Detect which cell encompasses the target text, then output its (X, Y) center coordinate. 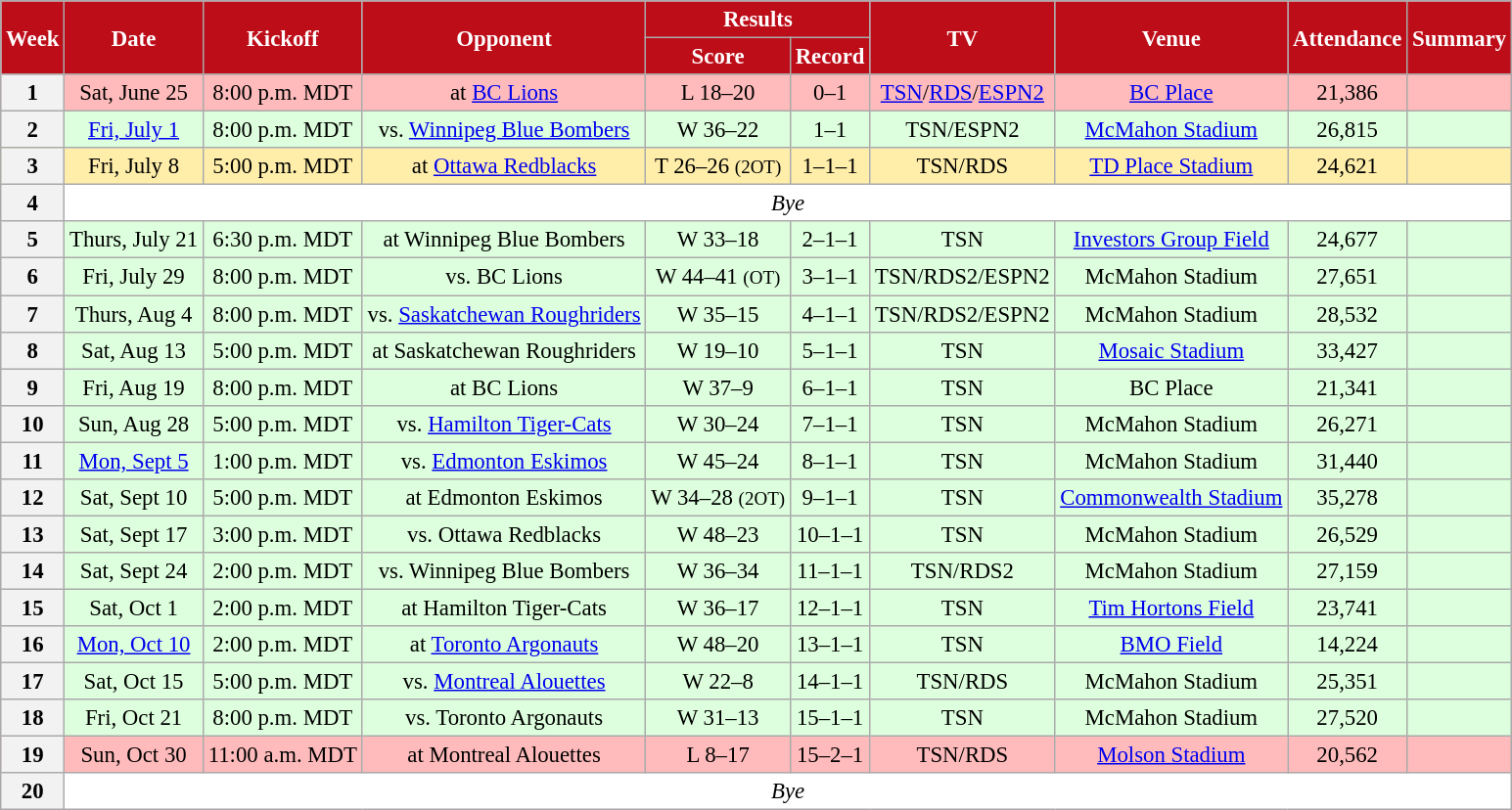
8 (33, 350)
vs. Saskatchewan Roughriders (504, 314)
23,741 (1348, 607)
Attendance (1348, 37)
Venue (1171, 37)
Fri, Aug 19 (134, 387)
W 36–22 (718, 130)
7–1–1 (830, 424)
BMO Field (1171, 645)
at Winnipeg Blue Bombers (504, 240)
vs. BC Lions (504, 277)
11 (33, 461)
Sun, Aug 28 (134, 424)
Fri, July 1 (134, 130)
28,532 (1348, 314)
Sat, June 25 (134, 93)
Fri, Oct 21 (134, 718)
Results (757, 20)
27,651 (1348, 277)
14,224 (1348, 645)
Summary (1460, 37)
18 (33, 718)
9–1–1 (830, 498)
at Saskatchewan Roughriders (504, 350)
7 (33, 314)
W 37–9 (718, 387)
Commonwealth Stadium (1171, 498)
10–1–1 (830, 534)
5 (33, 240)
31,440 (1348, 461)
TSN/RDS/ESPN2 (963, 93)
1 (33, 93)
Fri, July 8 (134, 166)
20 (33, 791)
Date (134, 37)
Sat, Sept 10 (134, 498)
33,427 (1348, 350)
Mon, Oct 10 (134, 645)
vs. Ottawa Redblacks (504, 534)
13–1–1 (830, 645)
24,677 (1348, 240)
W 48–23 (718, 534)
L 8–17 (718, 755)
21,341 (1348, 387)
3:00 p.m. MDT (282, 534)
26,815 (1348, 130)
Week (33, 37)
W 36–34 (718, 571)
Sat, Oct 1 (134, 607)
W 48–20 (718, 645)
19 (33, 755)
25,351 (1348, 682)
Opponent (504, 37)
Sat, Aug 13 (134, 350)
27,520 (1348, 718)
14 (33, 571)
3–1–1 (830, 277)
W 31–13 (718, 718)
vs. Montreal Alouettes (504, 682)
3 (33, 166)
16 (33, 645)
Thurs, July 21 (134, 240)
Mosaic Stadium (1171, 350)
Sat, Oct 15 (134, 682)
T 26–26 (2OT) (718, 166)
at Toronto Argonauts (504, 645)
vs. Edmonton Eskimos (504, 461)
W 19–10 (718, 350)
W 33–18 (718, 240)
TD Place Stadium (1171, 166)
Record (830, 57)
at Hamilton Tiger-Cats (504, 607)
Mon, Sept 5 (134, 461)
4 (33, 203)
Thurs, Aug 4 (134, 314)
Sat, Sept 17 (134, 534)
6 (33, 277)
27,159 (1348, 571)
Fri, July 29 (134, 277)
vs. Toronto Argonauts (504, 718)
L 18–20 (718, 93)
13 (33, 534)
W 34–28 (2OT) (718, 498)
2–1–1 (830, 240)
15–1–1 (830, 718)
TSN/ESPN2 (963, 130)
17 (33, 682)
TV (963, 37)
15–2–1 (830, 755)
at Montreal Alouettes (504, 755)
14–1–1 (830, 682)
vs. Hamilton Tiger-Cats (504, 424)
10 (33, 424)
W 44–41 (OT) (718, 277)
26,271 (1348, 424)
26,529 (1348, 534)
0–1 (830, 93)
6–1–1 (830, 387)
W 36–17 (718, 607)
21,386 (1348, 93)
Sun, Oct 30 (134, 755)
W 22–8 (718, 682)
at Edmonton Eskimos (504, 498)
at Ottawa Redblacks (504, 166)
Score (718, 57)
W 35–15 (718, 314)
9 (33, 387)
Investors Group Field (1171, 240)
15 (33, 607)
W 45–24 (718, 461)
5–1–1 (830, 350)
11–1–1 (830, 571)
12–1–1 (830, 607)
2 (33, 130)
1:00 p.m. MDT (282, 461)
24,621 (1348, 166)
8–1–1 (830, 461)
TSN/RDS2 (963, 571)
11:00 a.m. MDT (282, 755)
Sat, Sept 24 (134, 571)
35,278 (1348, 498)
Tim Hortons Field (1171, 607)
W 30–24 (718, 424)
Molson Stadium (1171, 755)
Kickoff (282, 37)
12 (33, 498)
1–1–1 (830, 166)
4–1–1 (830, 314)
6:30 p.m. MDT (282, 240)
20,562 (1348, 755)
1–1 (830, 130)
